Find where the given text appears and provide that cell's center as (X, Y) coordinate. 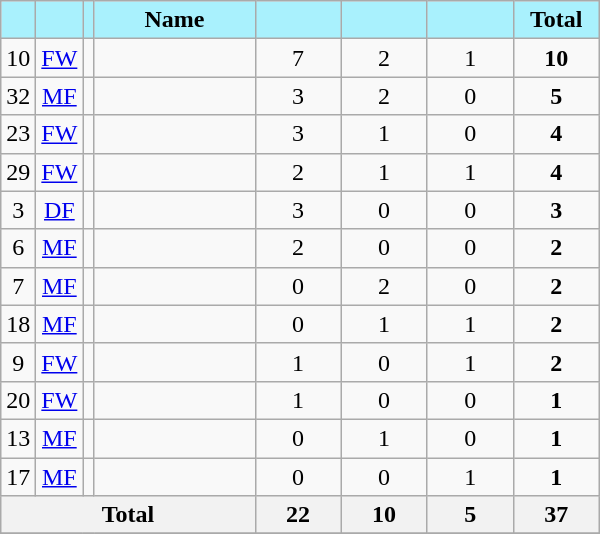
9 (18, 362)
20 (18, 400)
6 (18, 248)
23 (18, 134)
18 (18, 324)
DF (60, 210)
Name (174, 20)
17 (18, 477)
37 (556, 515)
29 (18, 172)
22 (298, 515)
32 (18, 96)
13 (18, 438)
